Return (x, y) of the center of cell containing provided text 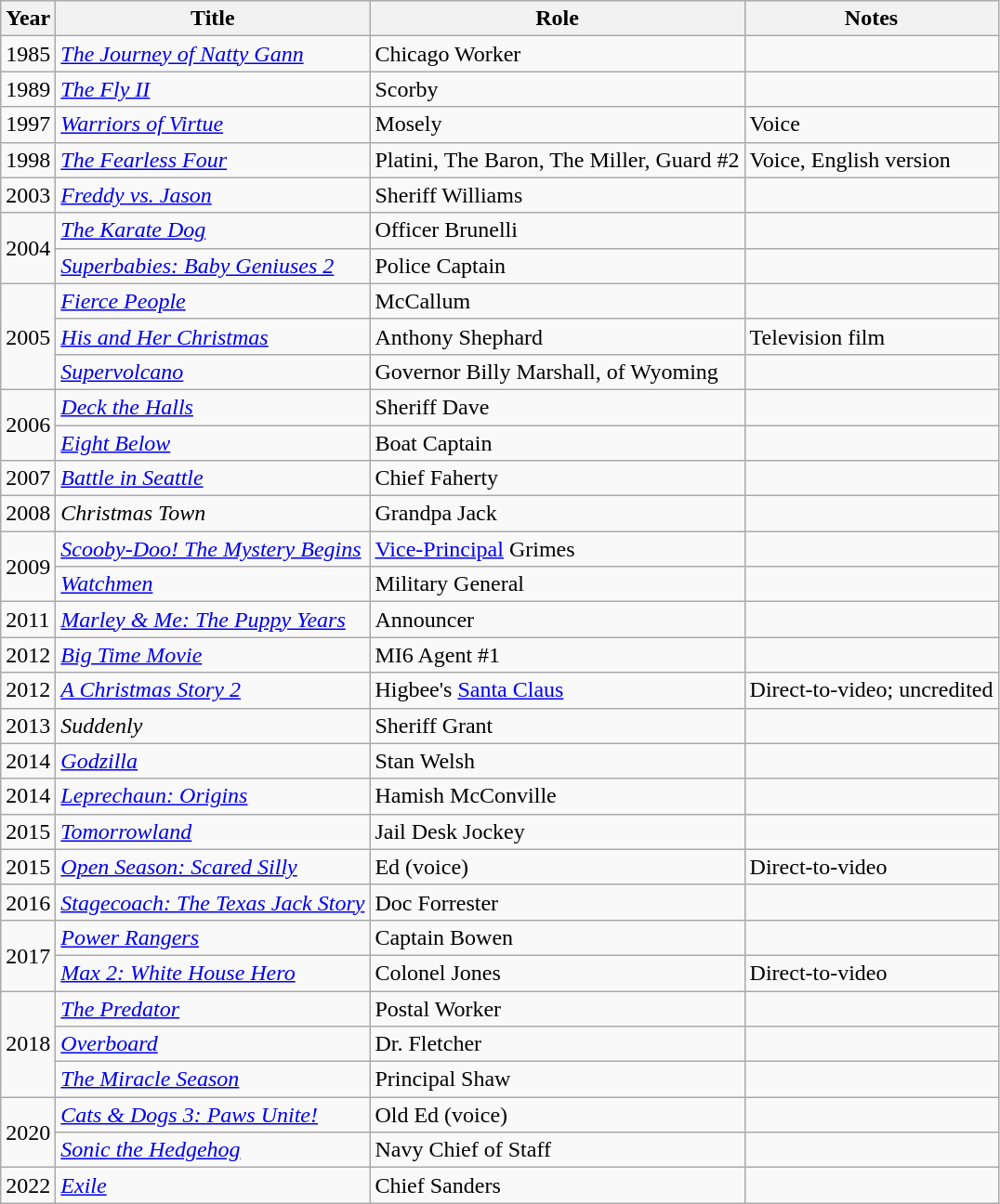
Hamish McConville (558, 796)
2004 (28, 248)
Chicago Worker (558, 54)
Boat Captain (558, 443)
Higbee's Santa Claus (558, 690)
1998 (28, 160)
McCallum (558, 301)
Freddy vs. Jason (213, 195)
Role (558, 19)
Fierce People (213, 301)
Suddenly (213, 726)
Big Time Movie (213, 655)
Overboard (213, 1044)
2006 (28, 425)
2016 (28, 902)
2011 (28, 620)
Warriors of Virtue (213, 124)
Title (213, 19)
The Journey of Natty Gann (213, 54)
Police Captain (558, 266)
Marley & Me: The Puppy Years (213, 620)
Navy Chief of Staff (558, 1150)
Deck the Halls (213, 407)
A Christmas Story 2 (213, 690)
2003 (28, 195)
Chief Faherty (558, 478)
Vice-Principal Grimes (558, 549)
His and Her Christmas (213, 336)
Tomorrowland (213, 831)
Doc Forrester (558, 902)
Voice (872, 124)
2017 (28, 955)
MI6 Agent #1 (558, 655)
2008 (28, 514)
1989 (28, 89)
Battle in Seattle (213, 478)
Exile (213, 1185)
Platini, The Baron, The Miller, Guard #2 (558, 160)
Television film (872, 336)
Governor Billy Marshall, of Wyoming (558, 372)
Cats & Dogs 3: Paws Unite! (213, 1115)
Captain Bowen (558, 937)
Ed (voice) (558, 867)
Sheriff Dave (558, 407)
The Fearless Four (213, 160)
Power Rangers (213, 937)
Direct-to-video; uncredited (872, 690)
Principal Shaw (558, 1080)
Dr. Fletcher (558, 1044)
2020 (28, 1132)
2007 (28, 478)
Max 2: White House Hero (213, 973)
Leprechaun: Origins (213, 796)
The Miracle Season (213, 1080)
Sheriff Grant (558, 726)
Old Ed (voice) (558, 1115)
Chief Sanders (558, 1185)
Eight Below (213, 443)
The Predator (213, 1008)
The Karate Dog (213, 230)
2018 (28, 1043)
Jail Desk Jockey (558, 831)
Watchmen (213, 584)
Supervolcano (213, 372)
Announcer (558, 620)
Christmas Town (213, 514)
Year (28, 19)
1985 (28, 54)
Scorby (558, 89)
Scooby-Doo! The Mystery Begins (213, 549)
Godzilla (213, 761)
Superbabies: Baby Geniuses 2 (213, 266)
2009 (28, 567)
Sonic the Hedgehog (213, 1150)
The Fly II (213, 89)
2005 (28, 336)
Mosely (558, 124)
Notes (872, 19)
Military General (558, 584)
Grandpa Jack (558, 514)
Anthony Shephard (558, 336)
Officer Brunelli (558, 230)
2013 (28, 726)
Sheriff Williams (558, 195)
Stagecoach: The Texas Jack Story (213, 902)
2022 (28, 1185)
Voice, English version (872, 160)
1997 (28, 124)
Stan Welsh (558, 761)
Colonel Jones (558, 973)
Postal Worker (558, 1008)
Open Season: Scared Silly (213, 867)
